Identify which cell holds the provided text, then report its [x, y] central coordinate. 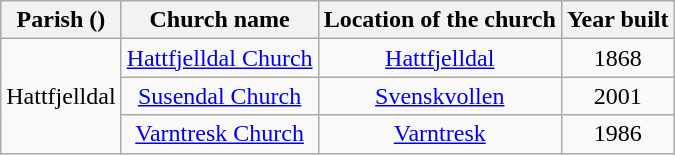
Svenskvollen [440, 96]
Susendal Church [220, 96]
Church name [220, 20]
2001 [618, 96]
Year built [618, 20]
Varntresk [440, 134]
1868 [618, 58]
1986 [618, 134]
Parish () [61, 20]
Location of the church [440, 20]
Hattfjelldal Church [220, 58]
Varntresk Church [220, 134]
